For the text-containing cell, return its midpoint in (x, y) coordinate format. 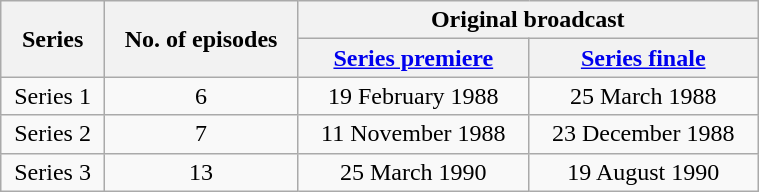
Series 2 (53, 134)
25 March 1988 (644, 96)
23 December 1988 (644, 134)
Series premiere (414, 58)
Series finale (644, 58)
25 March 1990 (414, 172)
6 (200, 96)
Series 3 (53, 172)
11 November 1988 (414, 134)
7 (200, 134)
Original broadcast (528, 20)
19 February 1988 (414, 96)
19 August 1990 (644, 172)
No. of episodes (200, 39)
Series (53, 39)
Series 1 (53, 96)
13 (200, 172)
